Provide the [x, y] coordinate of the cell's center where the given text is located.  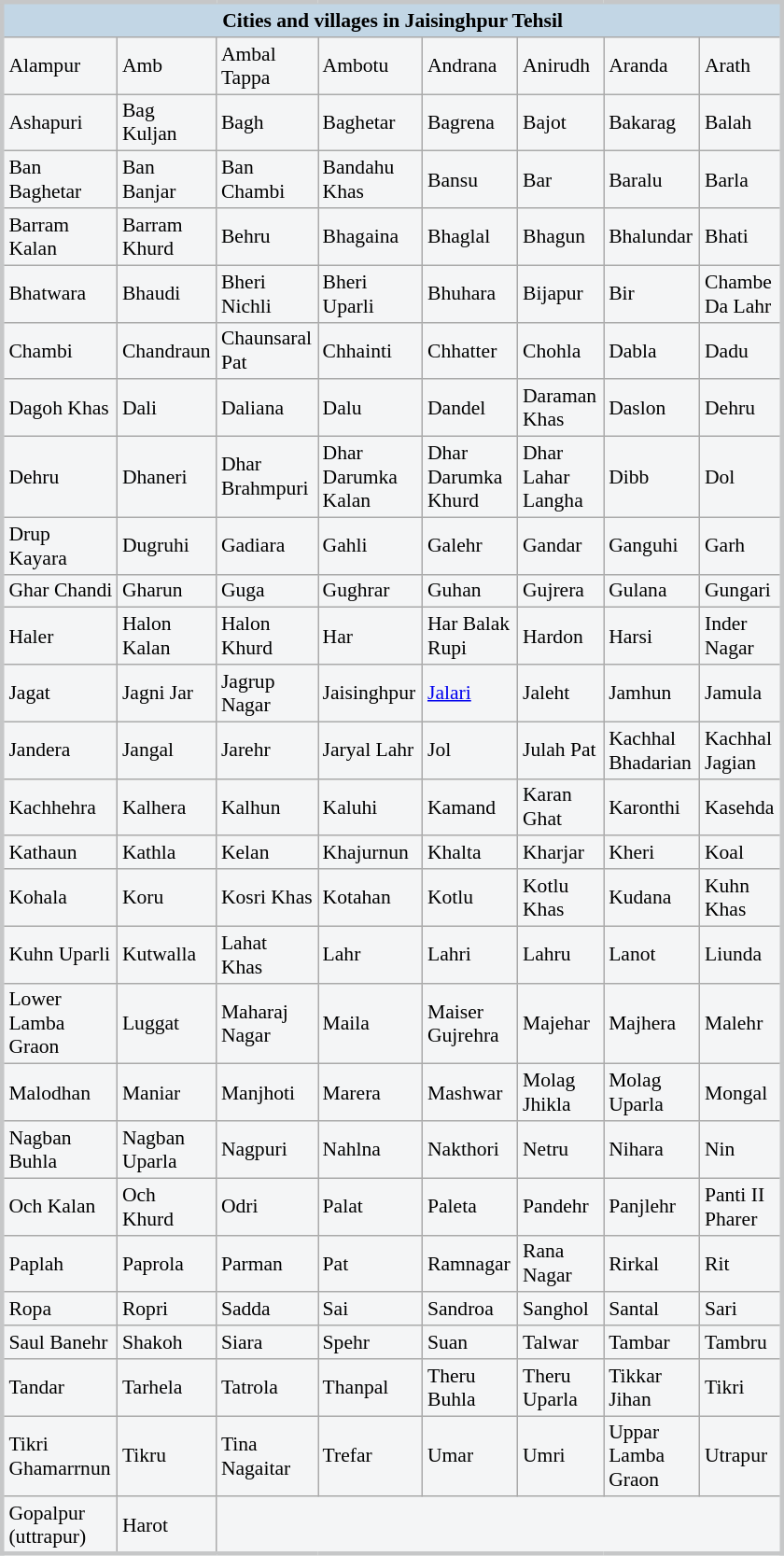
Maharaj Nagar [267, 1023]
Maiser Gujrehra [470, 1023]
Pandehr [561, 1206]
Bheri Nichli [267, 293]
Gujrera [561, 591]
Jandera [60, 750]
Och Khurd [167, 1206]
Tikri [741, 1387]
Bag Kuljan [167, 121]
Tambar [651, 1342]
Kamand [470, 806]
Jangal [167, 750]
Kalhera [167, 806]
Sanghol [561, 1309]
Chhatter [470, 351]
Har [371, 637]
Baghetar [371, 121]
Uppar Lamba Graon [651, 1456]
Dandel [470, 407]
Nagban Uparla [167, 1150]
Maniar [167, 1092]
Ambotu [371, 65]
Lower Lamba Graon [60, 1023]
Ashapuri [60, 121]
Shakoh [167, 1342]
Kuhn Uparli [60, 954]
Siara [267, 1342]
Lanot [651, 954]
Dugruhi [167, 545]
Balah [741, 121]
Panti II Pharer [741, 1206]
Nakthori [470, 1150]
Bijapur [561, 293]
Gharun [167, 591]
Baralu [651, 179]
Dhar Darumka Khurd [470, 476]
Bakarag [651, 121]
Sai [371, 1309]
Tikri Ghamarrnun [60, 1456]
Theru Uparla [561, 1387]
Malehr [741, 1023]
Panjlehr [651, 1206]
Pat [371, 1264]
Khajurnun [371, 852]
Gopalpur (uttrapur) [60, 1525]
Paprola [167, 1264]
Saul Banehr [60, 1342]
Luggat [167, 1023]
Nagpuri [267, 1150]
Barla [741, 179]
Ban Banjar [167, 179]
Umar [470, 1456]
Barram Kalan [60, 237]
Kachhal Jagian [741, 750]
Bhalundar [651, 237]
Gahli [371, 545]
Umri [561, 1456]
Tandar [60, 1387]
Kachhehra [60, 806]
Suan [470, 1342]
Kalhun [267, 806]
Koru [167, 898]
Sari [741, 1309]
Och Kalan [60, 1206]
Santal [651, 1309]
Ropa [60, 1309]
Kathaun [60, 852]
Jalari [470, 693]
Lahat Khas [267, 954]
Bhaglal [470, 237]
Andrana [470, 65]
Manjhoti [267, 1092]
Dabla [651, 351]
Kachhal Bhadarian [651, 750]
Har Balak Rupi [470, 637]
Chohla [561, 351]
Khalta [470, 852]
Hardon [561, 637]
Kotahan [371, 898]
Drup Kayara [60, 545]
Majhera [651, 1023]
Alampur [60, 65]
Dhar Darumka Kalan [371, 476]
Gulana [651, 591]
Ramnagar [470, 1264]
Halon Khurd [267, 637]
Malodhan [60, 1092]
Jaisinghpur [371, 693]
Sadda [267, 1309]
Kudana [651, 898]
Tatrola [267, 1387]
Tina Nagaitar [267, 1456]
Nagban Buhla [60, 1150]
Dhaneri [167, 476]
Parman [267, 1264]
Paplah [60, 1264]
Bhagun [561, 237]
Nihara [651, 1150]
Gandar [561, 545]
Jamula [741, 693]
Kohala [60, 898]
Bajot [561, 121]
Arath [741, 65]
Jaryal Lahr [371, 750]
Ambal Tappa [267, 65]
Kathla [167, 852]
Ganguhi [651, 545]
Kuhn Khas [741, 898]
Chambe Da Lahr [741, 293]
Jol [470, 750]
Rana Nagar [561, 1264]
Bandahu Khas [371, 179]
Molag Jhikla [561, 1092]
Halon Kalan [167, 637]
Bansu [470, 179]
Daslon [651, 407]
Julah Pat [561, 750]
Dhar Brahmpuri [267, 476]
Tambru [741, 1342]
Ban Chambi [267, 179]
Ban Baghetar [60, 179]
Gungari [741, 591]
Gadiara [267, 545]
Harot [167, 1525]
Bagh [267, 121]
Gughrar [371, 591]
Lahri [470, 954]
Bhaudi [167, 293]
Utrapur [741, 1456]
Bagrena [470, 121]
Netru [561, 1150]
Chandraun [167, 351]
Kotlu [470, 898]
Chambi [60, 351]
Cities and villages in Jaisinghpur Tehsil [393, 19]
Garh [741, 545]
Dol [741, 476]
Behru [267, 237]
Mongal [741, 1092]
Talwar [561, 1342]
Bhuhara [470, 293]
Chaunsaral Pat [267, 351]
Jagrup Nagar [267, 693]
Koal [741, 852]
Dali [167, 407]
Molag Uparla [651, 1092]
Kelan [267, 852]
Lahr [371, 954]
Bhati [741, 237]
Dalu [371, 407]
Ropri [167, 1309]
Palat [371, 1206]
Liunda [741, 954]
Spehr [371, 1342]
Kasehda [741, 806]
Kutwalla [167, 954]
Dibb [651, 476]
Dhar Lahar Langha [561, 476]
Karonthi [651, 806]
Amb [167, 65]
Dagoh Khas [60, 407]
Ghar Chandi [60, 591]
Jagni Jar [167, 693]
Tikru [167, 1456]
Jarehr [267, 750]
Jagat [60, 693]
Bir [651, 293]
Daraman Khas [561, 407]
Anirudh [561, 65]
Barram Khurd [167, 237]
Galehr [470, 545]
Guga [267, 591]
Aranda [651, 65]
Rit [741, 1264]
Jaleht [561, 693]
Chhainti [371, 351]
Odri [267, 1206]
Majehar [561, 1023]
Haler [60, 637]
Sandroa [470, 1309]
Nin [741, 1150]
Kheri [651, 852]
Karan Ghat [561, 806]
Daliana [267, 407]
Rirkal [651, 1264]
Kotlu Khas [561, 898]
Bheri Uparli [371, 293]
Guhan [470, 591]
Tarhela [167, 1387]
Inder Nagar [741, 637]
Paleta [470, 1206]
Harsi [651, 637]
Lahru [561, 954]
Jamhun [651, 693]
Bhagaina [371, 237]
Theru Buhla [470, 1387]
Trefar [371, 1456]
Tikkar Jihan [651, 1387]
Bar [561, 179]
Kosri Khas [267, 898]
Kharjar [561, 852]
Marera [371, 1092]
Dadu [741, 351]
Thanpal [371, 1387]
Bhatwara [60, 293]
Mashwar [470, 1092]
Kaluhi [371, 806]
Nahlna [371, 1150]
Maila [371, 1023]
